Capture the cell that displays the provided text and extract its (x, y) central coordinate. 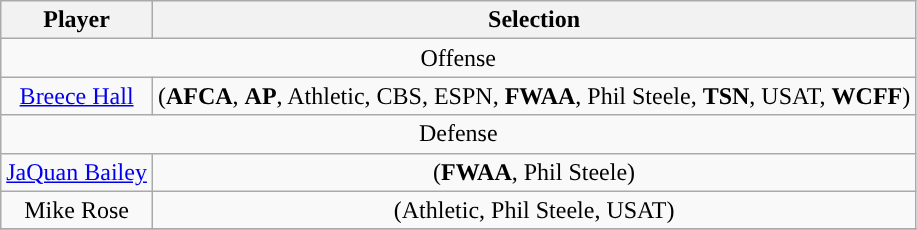
(AFCA, AP, Athletic, CBS, ESPN, FWAA, Phil Steele, TSN, USAT, WCFF) (534, 96)
JaQuan Bailey (77, 172)
(Athletic, Phil Steele, USAT) (534, 210)
Selection (534, 20)
(FWAA, Phil Steele) (534, 172)
Breece Hall (77, 96)
Defense (458, 134)
Player (77, 20)
Offense (458, 58)
Mike Rose (77, 210)
